Output the [X, Y] coordinate of the center of the cell containing the given text.  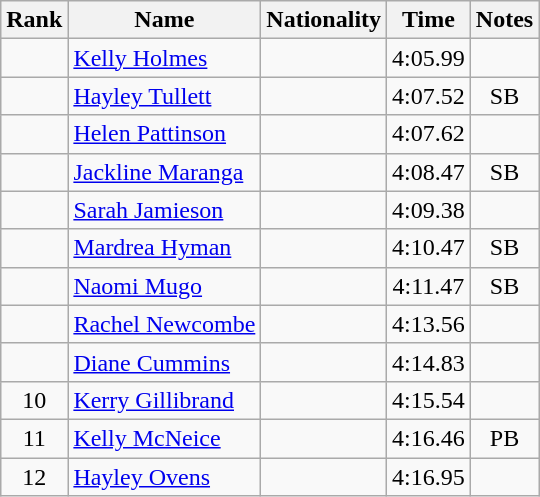
Notes [504, 20]
Time [429, 20]
11 [34, 438]
4:08.47 [429, 172]
Nationality [324, 20]
Jackline Maranga [164, 172]
12 [34, 477]
Name [164, 20]
4:05.99 [429, 58]
Rachel Newcombe [164, 324]
Mardrea Hyman [164, 248]
Sarah Jamieson [164, 210]
Kerry Gillibrand [164, 400]
4:16.95 [429, 477]
Hayley Ovens [164, 477]
Diane Cummins [164, 362]
4:15.54 [429, 400]
4:11.47 [429, 286]
Rank [34, 20]
4:16.46 [429, 438]
4:07.62 [429, 134]
Hayley Tullett [164, 96]
PB [504, 438]
4:13.56 [429, 324]
Helen Pattinson [164, 134]
4:07.52 [429, 96]
Kelly McNeice [164, 438]
4:10.47 [429, 248]
Kelly Holmes [164, 58]
4:14.83 [429, 362]
Naomi Mugo [164, 286]
10 [34, 400]
4:09.38 [429, 210]
